Return the (x, y) coordinate for the center point of the cell that contains the specified text.  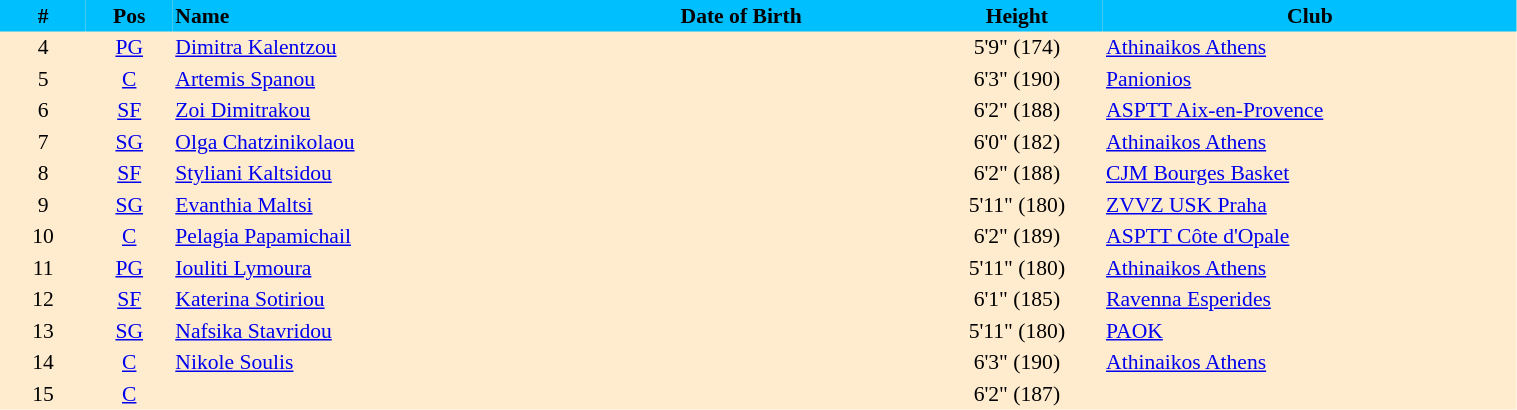
Styliani Kaltsidou (362, 174)
8 (43, 174)
# (43, 16)
5 (43, 79)
ASPTT Aix-en-Provence (1310, 110)
11 (43, 268)
Dimitra Kalentzou (362, 48)
Nafsika Stavridou (362, 331)
5'9" (174) (1017, 48)
6'2" (189) (1017, 236)
6 (43, 110)
Height (1017, 16)
Zoi Dimitrakou (362, 110)
ZVVZ USK Praha (1310, 205)
Nikole Soulis (362, 362)
ASPTT Côte d'Opale (1310, 236)
14 (43, 362)
Olga Chatzinikolaou (362, 142)
Pos (129, 16)
CJM Bourges Basket (1310, 174)
Pelagia Papamichail (362, 236)
4 (43, 48)
13 (43, 331)
6'1" (185) (1017, 300)
6'0" (182) (1017, 142)
7 (43, 142)
Name (362, 16)
12 (43, 300)
Ravenna Esperides (1310, 300)
Evanthia Maltsi (362, 205)
15 (43, 394)
Katerina Sotiriou (362, 300)
Date of Birth (742, 16)
Iouliti Lymoura (362, 268)
10 (43, 236)
6'2" (187) (1017, 394)
PAOK (1310, 331)
Club (1310, 16)
Artemis Spanou (362, 79)
9 (43, 205)
Panionios (1310, 79)
